Return the [X, Y] coordinate for the center point of the cell that contains the specified text.  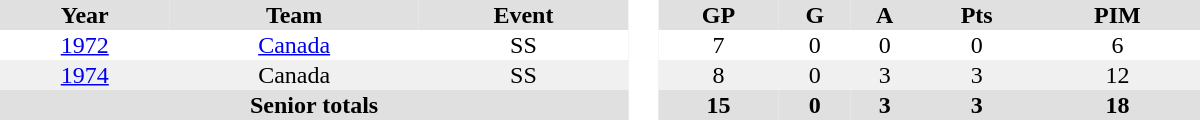
6 [1118, 45]
Senior totals [314, 105]
7 [718, 45]
18 [1118, 105]
15 [718, 105]
Event [524, 15]
PIM [1118, 15]
GP [718, 15]
Team [294, 15]
G [815, 15]
A [885, 15]
1974 [85, 75]
12 [1118, 75]
Year [85, 15]
8 [718, 75]
Pts [976, 15]
1972 [85, 45]
